Search for the cell housing the specified text and yield its [X, Y] center coordinate. 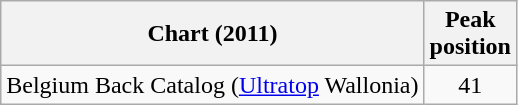
41 [470, 85]
Chart (2011) [212, 34]
Peakposition [470, 34]
Belgium Back Catalog (Ultratop Wallonia) [212, 85]
